From the cell containing the given text, extract its center point as (x, y) coordinate. 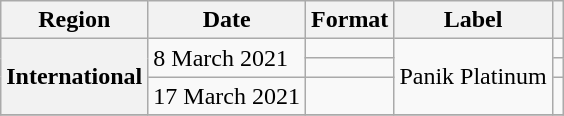
Format (350, 20)
Region (74, 20)
Panik Platinum (473, 77)
8 March 2021 (227, 58)
17 March 2021 (227, 96)
Date (227, 20)
Label (473, 20)
International (74, 77)
